Determine the (x, y) coordinate at the center of the cell enclosing the given text.  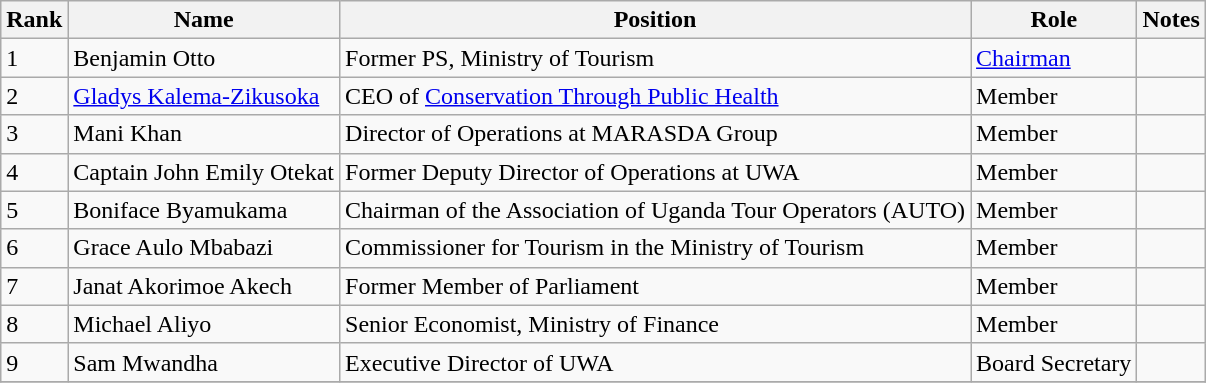
Chairman of the Association of Uganda Tour Operators (AUTO) (656, 210)
Captain John Emily Otekat (204, 172)
Board Secretary (1054, 362)
Boniface Byamukama (204, 210)
Former Member of Parliament (656, 286)
6 (34, 248)
4 (34, 172)
2 (34, 96)
1 (34, 58)
Gladys Kalema-Zikusoka (204, 96)
Janat Akorimoe Akech (204, 286)
Chairman (1054, 58)
7 (34, 286)
Former Deputy Director of Operations at UWA (656, 172)
Notes (1171, 20)
Role (1054, 20)
Position (656, 20)
Director of Operations at MARASDA Group (656, 134)
9 (34, 362)
Senior Economist, Ministry of Finance (656, 324)
5 (34, 210)
3 (34, 134)
Sam Mwandha (204, 362)
Grace Aulo Mbabazi (204, 248)
Former PS, Ministry of Tourism (656, 58)
Mani Khan (204, 134)
Rank (34, 20)
Executive Director of UWA (656, 362)
CEO of Conservation Through Public Health (656, 96)
Michael Aliyo (204, 324)
8 (34, 324)
Commissioner for Tourism in the Ministry of Tourism (656, 248)
Benjamin Otto (204, 58)
Name (204, 20)
